From the cell containing the given text, extract its center point as (X, Y) coordinate. 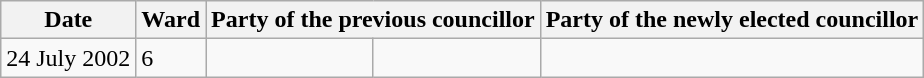
6 (171, 58)
Date (68, 20)
Party of the previous councillor (374, 20)
Ward (171, 20)
Party of the newly elected councillor (732, 20)
24 July 2002 (68, 58)
